Detect which cell encompasses the target text, then output its [x, y] center coordinate. 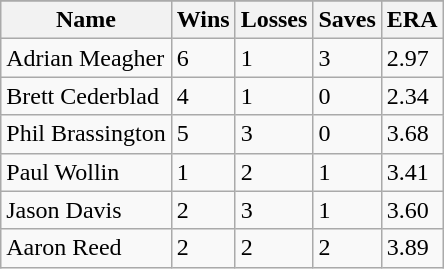
6 [203, 58]
2.34 [412, 96]
Paul Wollin [86, 172]
3.41 [412, 172]
Wins [203, 20]
3.60 [412, 210]
Brett Cederblad [86, 96]
3.68 [412, 134]
Adrian Meagher [86, 58]
4 [203, 96]
ERA [412, 20]
5 [203, 134]
Name [86, 20]
3.89 [412, 248]
Phil Brassington [86, 134]
2.97 [412, 58]
Jason Davis [86, 210]
Losses [274, 20]
Aaron Reed [86, 248]
Saves [347, 20]
